Identify which cell holds the provided text, then report its (X, Y) central coordinate. 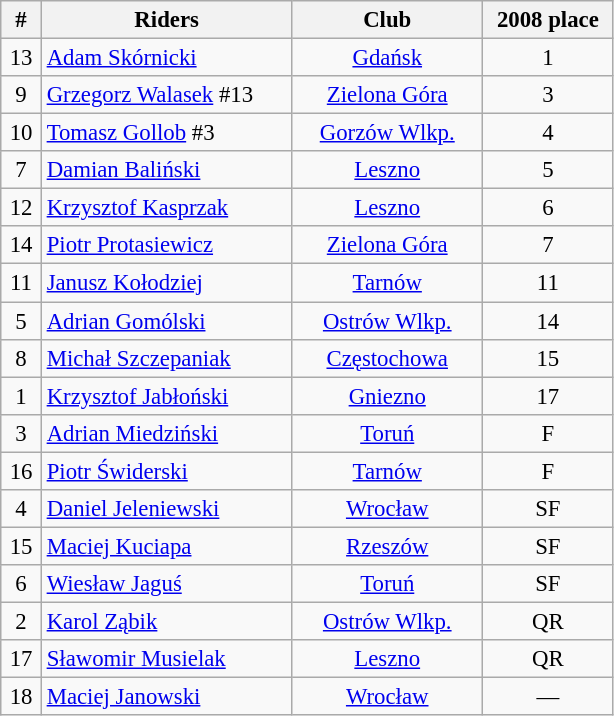
Club (388, 20)
8 (22, 358)
Janusz Kołodziej (166, 283)
2 (22, 621)
18 (22, 697)
— (548, 697)
10 (22, 133)
Tomasz Gollob #3 (166, 133)
Rzeszów (388, 546)
Maciej Kuciapa (166, 546)
Karol Ząbik (166, 621)
Piotr Protasiewicz (166, 245)
Adrian Gomólski (166, 321)
Gdańsk (388, 58)
Piotr Świderski (166, 471)
Sławomir Musielak (166, 659)
Wiesław Jaguś (166, 584)
# (22, 20)
16 (22, 471)
Damian Baliński (166, 170)
13 (22, 58)
Adrian Miedziński (166, 433)
Grzegorz Walasek #13 (166, 95)
Krzysztof Jabłoński (166, 396)
Częstochowa (388, 358)
12 (22, 208)
2008 place (548, 20)
Riders (166, 20)
Maciej Janowski (166, 697)
Michał Szczepaniak (166, 358)
Adam Skórnicki (166, 58)
Gniezno (388, 396)
Gorzów Wlkp. (388, 133)
9 (22, 95)
Krzysztof Kasprzak (166, 208)
Daniel Jeleniewski (166, 509)
